Detect which cell encompasses the target text, then output its [X, Y] center coordinate. 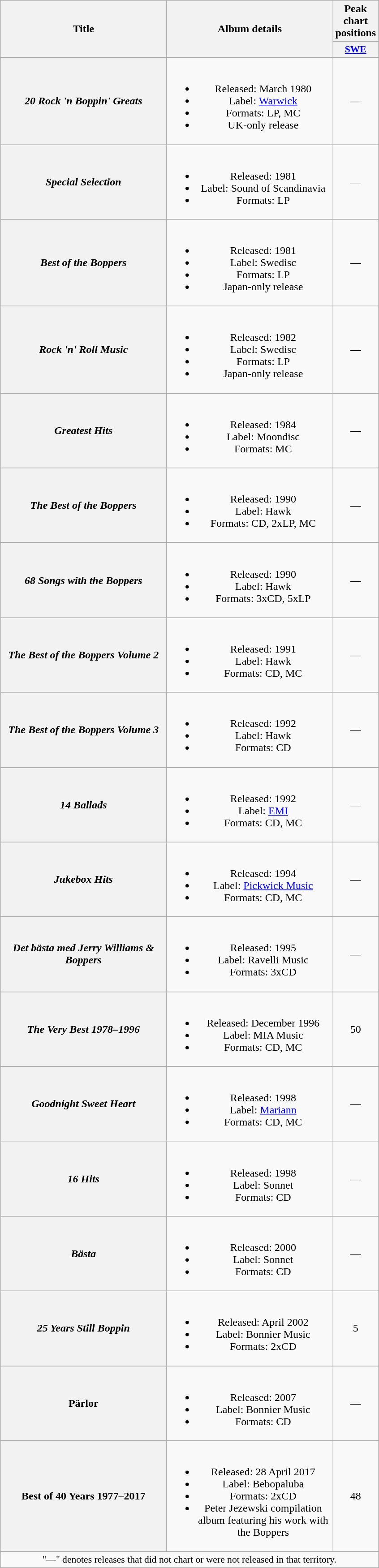
Released: 1990Label: HawkFormats: CD, 2xLP, MC [250, 505]
Best of the Boppers [83, 263]
Released: December 1996Label: MIA MusicFormats: CD, MC [250, 1029]
20 Rock 'n Boppin' Greats [83, 101]
Jukebox Hits [83, 880]
Released: 1994Label: Pickwick MusicFormats: CD, MC [250, 880]
Released: 1992Label: EMIFormats: CD, MC [250, 804]
14 Ballads [83, 804]
Released: March 1980Label: WarwickFormats: LP, MCUK-only release [250, 101]
Released: April 2002Label: Bonnier MusicFormats: 2xCD [250, 1328]
Released: 1995Label: Ravelli MusicFormats: 3xCD [250, 954]
Released: 1991Label: HawkFormats: CD, MC [250, 655]
Released: 1981Label: SwediscFormats: LPJapan-only release [250, 263]
Peak chart positions [356, 21]
The Best of the Boppers Volume 3 [83, 730]
Pärlor [83, 1404]
Album details [250, 29]
25 Years Still Boppin [83, 1328]
Det bästa med Jerry Williams & Boppers [83, 954]
Released: 2007Label: Bonnier MusicFormats: CD [250, 1404]
Released: 2000Label: SonnetFormats: CD [250, 1253]
Released: 1982Label: SwediscFormats: LPJapan-only release [250, 350]
Best of 40 Years 1977–2017 [83, 1496]
Goodnight Sweet Heart [83, 1104]
SWE [356, 50]
Released: 28 April 2017Label: BebopalubaFormats: 2xCDPeter Jezewski compilation album featuring his work with the Boppers [250, 1496]
The Best of the Boppers Volume 2 [83, 655]
The Very Best 1978–1996 [83, 1029]
50 [356, 1029]
Released: 1992Label: HawkFormats: CD [250, 730]
Released: 1998Label: MariannFormats: CD, MC [250, 1104]
"—" denotes releases that did not chart or were not released in that territory. [189, 1560]
68 Songs with the Boppers [83, 580]
Released: 1981Label: Sound of ScandinaviaFormats: LP [250, 182]
The Best of the Boppers [83, 505]
Title [83, 29]
Greatest Hits [83, 431]
5 [356, 1328]
Bästa [83, 1253]
Rock 'n' Roll Music [83, 350]
Released: 1990Label: HawkFormats: 3xCD, 5xLP [250, 580]
48 [356, 1496]
Special Selection [83, 182]
Released: 1998Label: SonnetFormats: CD [250, 1179]
16 Hits [83, 1179]
Released: 1984Label: MoondiscFormats: MC [250, 431]
